Identify which cell holds the provided text, then report its [x, y] central coordinate. 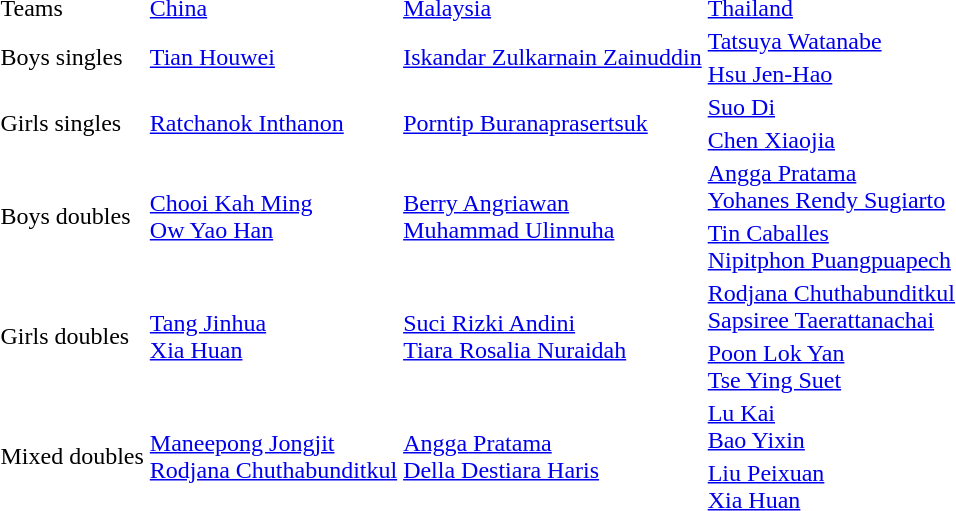
Angga Pratama Yohanes Rendy Sugiarto [831, 186]
Berry Angriawan Muhammad Ulinnuha [553, 216]
Chen Xiaojia [831, 140]
Chooi Kah Ming Ow Yao Han [273, 216]
Suci Rizki Andini Tiara Rosalia Nuraidah [553, 336]
Rodjana Chuthabunditkul Sapsiree Taerattanachai [831, 306]
Tatsuya Watanabe [831, 41]
Tin Caballes Nipitphon Puangpuapech [831, 246]
Poon Lok Yan Tse Ying Suet [831, 366]
Hsu Jen-Hao [831, 74]
Tang Jinhua Xia Huan [273, 336]
Iskandar Zulkarnain Zainuddin [553, 58]
Suo Di [831, 107]
Tian Houwei [273, 58]
Ratchanok Inthanon [273, 124]
Porntip Buranaprasertsuk [553, 124]
Lu Kai Bao Yixin [831, 426]
